Detect which cell encompasses the target text, then output its (X, Y) center coordinate. 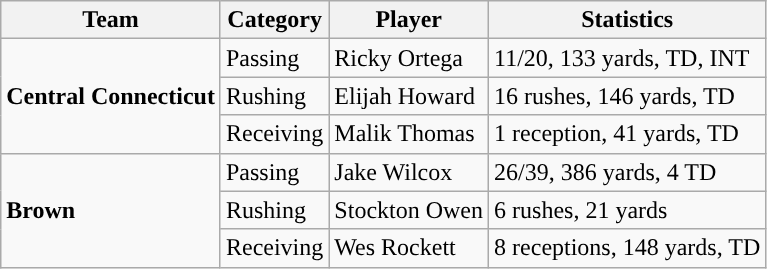
1 reception, 41 yards, TD (628, 134)
6 rushes, 21 yards (628, 210)
8 receptions, 148 yards, TD (628, 248)
Malik Thomas (409, 134)
Brown (111, 210)
Team (111, 20)
Ricky Ortega (409, 58)
26/39, 386 yards, 4 TD (628, 172)
Jake Wilcox (409, 172)
16 rushes, 146 yards, TD (628, 96)
Player (409, 20)
Central Connecticut (111, 96)
Statistics (628, 20)
Category (274, 20)
Elijah Howard (409, 96)
Stockton Owen (409, 210)
Wes Rockett (409, 248)
11/20, 133 yards, TD, INT (628, 58)
